For the text-containing cell, return its midpoint in (X, Y) coordinate format. 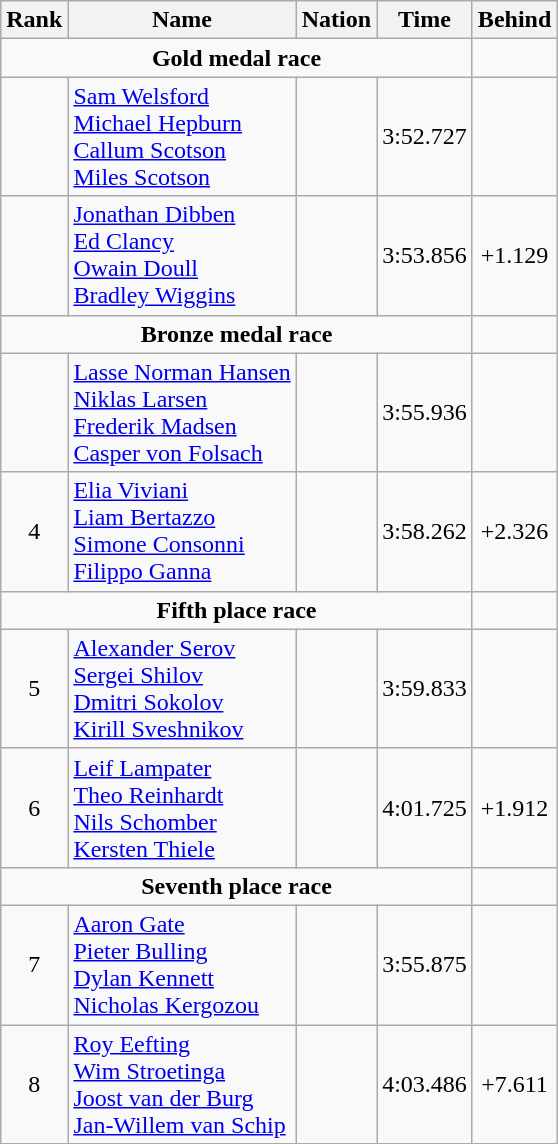
Sam WelsfordMichael HepburnCallum ScotsonMiles Scotson (182, 136)
Alexander SerovSergei ShilovDmitri SokolovKirill Sveshnikov (182, 688)
Lasse Norman HansenNiklas LarsenFrederik MadsenCasper von Folsach (182, 412)
Rank (34, 20)
Name (182, 20)
5 (34, 688)
3:55.936 (425, 412)
4:01.725 (425, 808)
Jonathan DibbenEd ClancyOwain DoullBradley Wiggins (182, 256)
Fifth place race (237, 610)
3:52.727 (425, 136)
Leif LampaterTheo ReinhardtNils SchomberKersten Thiele (182, 808)
7 (34, 964)
+7.611 (514, 1084)
3:53.856 (425, 256)
3:58.262 (425, 532)
+1.129 (514, 256)
+2.326 (514, 532)
Roy EeftingWim StroetingaJoost van der BurgJan-Willem van Schip (182, 1084)
Elia VivianiLiam BertazzoSimone ConsonniFilippo Ganna (182, 532)
+1.912 (514, 808)
3:59.833 (425, 688)
6 (34, 808)
4:03.486 (425, 1084)
Nation (336, 20)
3:55.875 (425, 964)
Bronze medal race (237, 334)
4 (34, 532)
Gold medal race (237, 58)
8 (34, 1084)
Behind (514, 20)
Aaron GatePieter BullingDylan KennettNicholas Kergozou (182, 964)
Seventh place race (237, 886)
Time (425, 20)
